Provide the (x, y) coordinate of the cell's center where the given text is located.  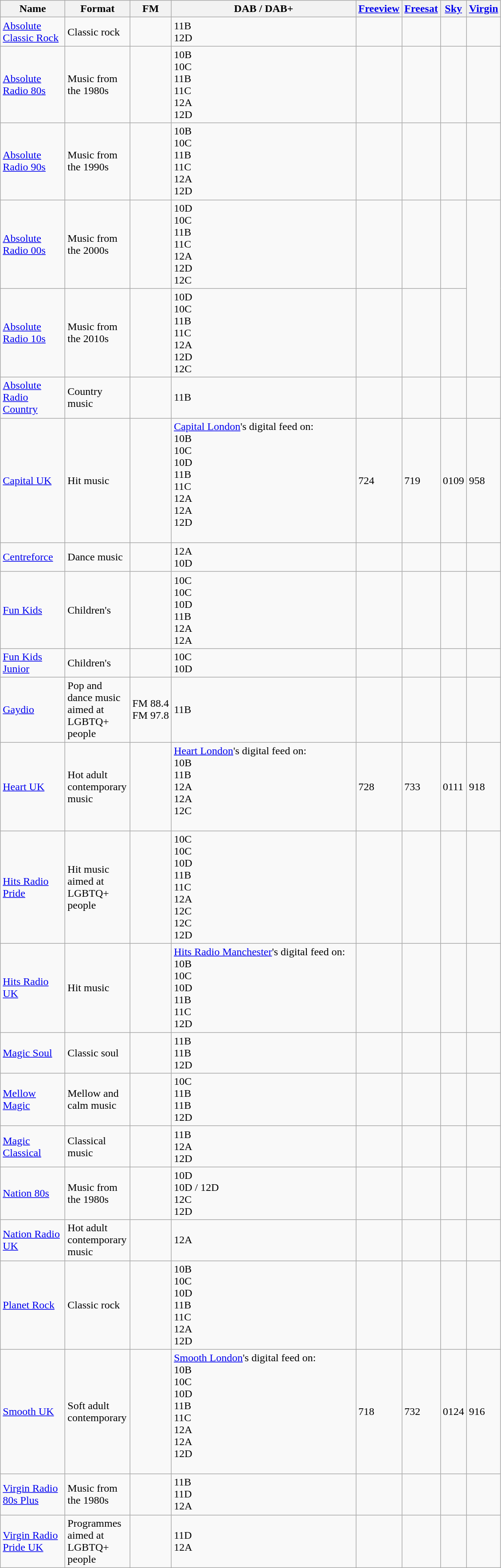
11B 11D 12A (264, 1494)
Planet Rock (33, 1305)
Sky (453, 9)
724 (379, 480)
Centreforce (33, 557)
Freeview (379, 9)
DAB / DAB+ (264, 9)
11B 12A 12D (264, 1146)
Pop and dance music aimed at LGBTQ+ people (98, 709)
Fun Kids (33, 610)
Format (98, 9)
Music from the 2000s (98, 244)
Freesat (421, 9)
Hit music aimed at LGBTQ+ people (98, 887)
958 (483, 480)
Hits Radio UK (33, 988)
719 (421, 480)
Name (33, 9)
Absolute Classic Rock (33, 32)
FM (151, 9)
10C 10C 10D 11B 12A 12A (264, 610)
Fun Kids Junior (33, 663)
11B 12D (264, 32)
11D 12A (264, 1541)
Music from the 2010s (98, 333)
733 (421, 786)
Classic soul (98, 1053)
12A 10D (264, 557)
12A (264, 1240)
Virgin Radio 80s Plus (33, 1494)
11B 11B 12D (264, 1053)
Nation 80s (33, 1194)
0109 (453, 480)
Gaydio (33, 709)
Soft adult contemporary (98, 1412)
10C 11B 11B 12D (264, 1099)
728 (379, 786)
Virgin Radio Pride UK (33, 1541)
Absolute Radio 10s (33, 333)
Capital UK (33, 480)
10C 10D (264, 663)
Classical music (98, 1146)
Country music (98, 398)
Magic Classical (33, 1146)
0111 (453, 786)
Virgin (483, 9)
Absolute Radio 00s (33, 244)
Absolute Radio Country (33, 398)
732 (421, 1412)
Mellow and calm music (98, 1099)
918 (483, 786)
10B 10C 10D 11B 11C 12A 12D (264, 1305)
0124 (453, 1412)
Smooth UK (33, 1412)
Music from the 1990s (98, 162)
Nation Radio UK (33, 1240)
Mellow Magic (33, 1099)
Dance music (98, 557)
Heart UK (33, 786)
10C 10C 10D 11B 11C 12A 12C 12C 12D (264, 887)
Capital London's digital feed on:10B 10C 10D 11B 11C 12A 12A 12D (264, 480)
Magic Soul (33, 1053)
916 (483, 1412)
FM 88.4 FM 97.8 (151, 709)
Heart London's digital feed on:10B 11B 12A 12A 12C (264, 786)
Programmes aimed at LGBTQ+ people (98, 1541)
10D 10D / 12D 12C 12D (264, 1194)
Absolute Radio 90s (33, 162)
Hits Radio Pride (33, 887)
Absolute Radio 80s (33, 84)
Hits Radio Manchester's digital feed on:10B 10C 10D 11B 11C 12D (264, 988)
Smooth London's digital feed on:10B 10C 10D 11B 11C 12A 12A 12D (264, 1412)
718 (379, 1412)
